Output the [x, y] coordinate of the center of the cell containing the given text.  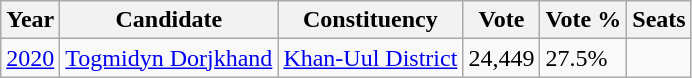
Vote % [584, 20]
Vote [502, 20]
24,449 [502, 58]
27.5% [584, 58]
Seats [659, 20]
Khan-Uul District [370, 58]
Togmidyn Dorjkhand [169, 58]
Candidate [169, 20]
2020 [30, 58]
Constituency [370, 20]
Year [30, 20]
